Find where the given text appears and provide that cell's center as (x, y) coordinate. 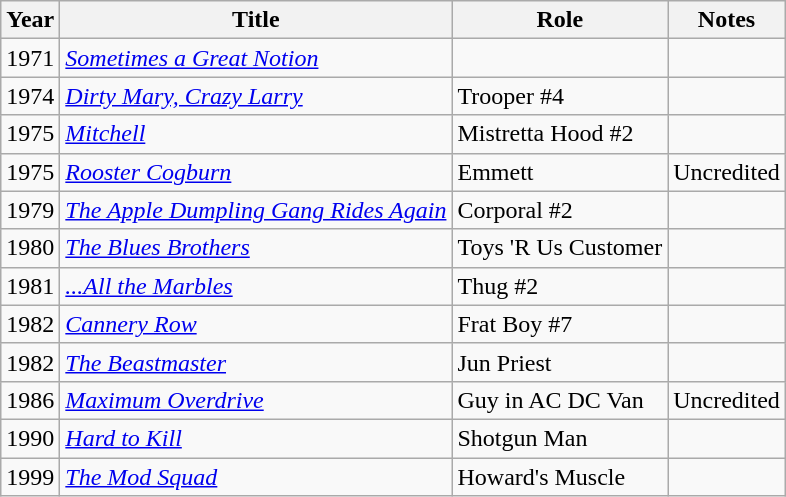
...All the Marbles (256, 286)
Dirty Mary, Crazy Larry (256, 96)
Thug #2 (560, 286)
The Blues Brothers (256, 248)
Trooper #4 (560, 96)
Shotgun Man (560, 438)
Notes (727, 20)
Role (560, 20)
Guy in AC DC Van (560, 400)
1990 (30, 438)
The Beastmaster (256, 362)
Toys 'R Us Customer (560, 248)
1986 (30, 400)
1971 (30, 58)
The Mod Squad (256, 477)
Corporal #2 (560, 210)
Sometimes a Great Notion (256, 58)
Hard to Kill (256, 438)
Emmett (560, 172)
Frat Boy #7 (560, 324)
1999 (30, 477)
1980 (30, 248)
Cannery Row (256, 324)
Title (256, 20)
1979 (30, 210)
1974 (30, 96)
The Apple Dumpling Gang Rides Again (256, 210)
Howard's Muscle (560, 477)
Mistretta Hood #2 (560, 134)
Mitchell (256, 134)
Rooster Cogburn (256, 172)
Year (30, 20)
Jun Priest (560, 362)
Maximum Overdrive (256, 400)
1981 (30, 286)
